Return [X, Y] of the center of cell containing provided text 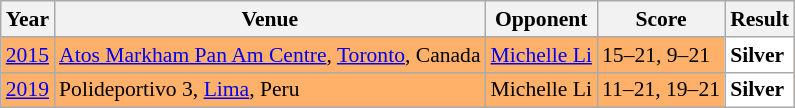
Atos Markham Pan Am Centre, Toronto, Canada [270, 55]
11–21, 19–21 [661, 90]
Polideportivo 3, Lima, Peru [270, 90]
Year [28, 19]
15–21, 9–21 [661, 55]
2019 [28, 90]
Score [661, 19]
2015 [28, 55]
Venue [270, 19]
Result [760, 19]
Opponent [542, 19]
